Pinpoint the cell where the given text exists, returning its [X, Y] midpoint coordinate. 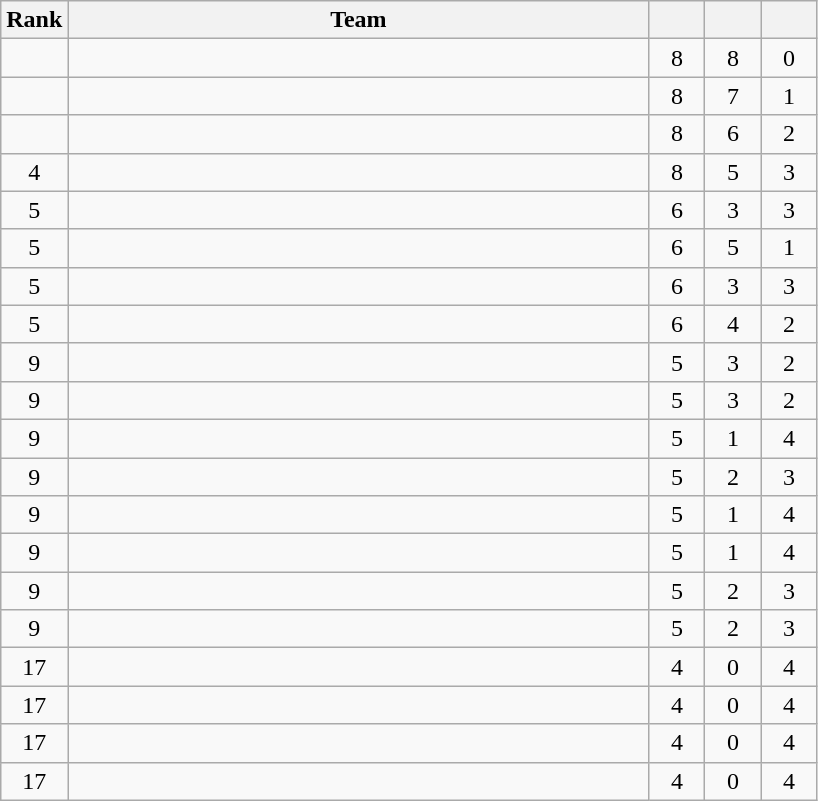
Rank [34, 20]
7 [733, 96]
Team [358, 20]
